Return (x, y) of the center of cell containing provided text 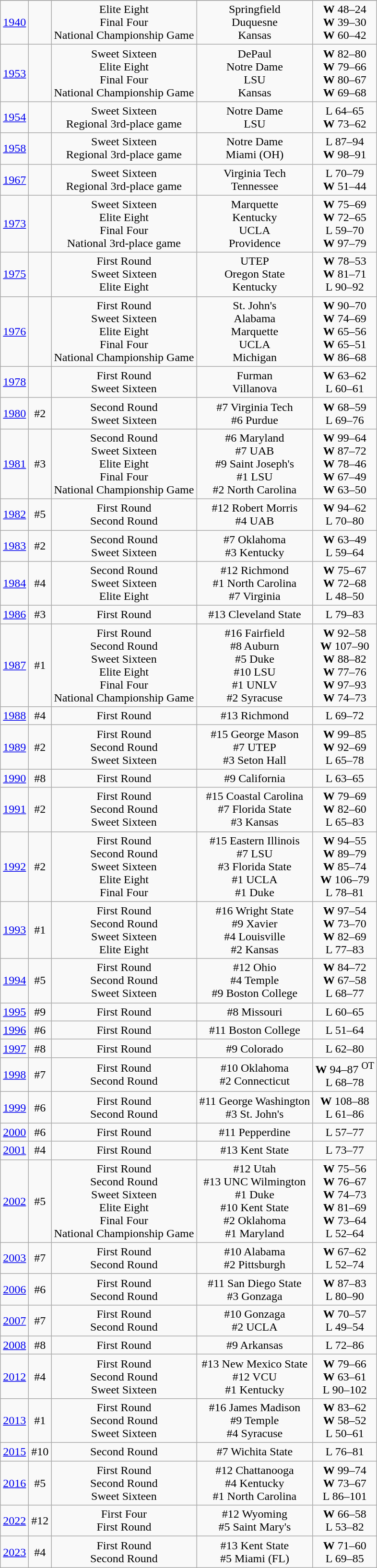
2002 (14, 1201)
2013 (14, 1420)
W 75–56W 76–67W 74–73W 81–69W 73–64L 52–64 (345, 1201)
#13 New Mexico State#12 VCU#1 Kentucky (255, 1376)
1953 (14, 73)
W 71–60 L 69–85 (345, 1552)
W 68–59L 69–76 (345, 413)
W 79–66W 63–61L 90–102 (345, 1376)
L 64–65W 73–62 (345, 117)
Sweet SixteenElite EightFinal FourNational 3rd-place game (124, 223)
1999 (14, 1108)
UTEPOregon StateKentucky (255, 274)
#8 Missouri (255, 1012)
1998 (14, 1075)
#15 Coastal Carolina#7 Florida State#3 Kansas (255, 809)
W 79–69W 82–60L 65–83 (345, 809)
#9 California (255, 778)
1975 (14, 274)
#15 George Mason#7 UTEP#3 Seton Hall (255, 747)
#11 San Diego State#3 Gonzaga (255, 1289)
#16 Fairfield#8 Auburn#5 Duke#10 LSU#1 UNLV#2 Syracuse (255, 666)
#13 Cleveland State (255, 615)
1992 (14, 866)
1990 (14, 778)
1981 (14, 464)
1980 (14, 413)
1997 (14, 1048)
1976 (14, 331)
2006 (14, 1289)
1988 (14, 716)
#10 Gonzaga#2 UCLA (255, 1321)
W 99–85W 92–69L 65–78 (345, 747)
Notre DameMiami (OH) (255, 149)
#9 (40, 1012)
W 82–80W 79–66W 80–67W 69–68 (345, 73)
L 51–64 (345, 1030)
W 87–83L 80–90 (345, 1289)
Sweet SixteenElite EightFinal FourNational Championship Game (124, 73)
#10 (40, 1452)
1989 (14, 747)
First RoundSweet Sixteen (124, 382)
FurmanVillanova (255, 382)
W 83–62W 58–52L 50–61 (345, 1420)
#12 (40, 1521)
Second RoundSweet SixteenElite EightFinal FourNational Championship Game (124, 464)
W 94–55W 89–79W 85–74W 106–79L 78–81 (345, 866)
1954 (14, 117)
1994 (14, 981)
1987 (14, 666)
#7 Wichita State (255, 1452)
Virginia TechTennessee (255, 179)
L 79–83 (345, 615)
#16 Wright State#9 Xavier#4 Louisville#2 Kansas (255, 930)
First RoundSecond RoundSweet SixteenElite EightFinal Four (124, 866)
#11 Pepperdine (255, 1132)
2003 (14, 1258)
W 84–72W 67–58L 68–77 (345, 981)
L 62–80 (345, 1048)
W 67–62L 52–74 (345, 1258)
#13 Richmond (255, 716)
L 70–79W 51–44 (345, 179)
L 63–65 (345, 778)
L 69–72 (345, 716)
First RoundSecond RoundSweet SixteenElite Eight (124, 930)
1986 (14, 615)
#6 Maryland#7 UAB#9 Saint Joseph's#1 LSU#2 North Carolina (255, 464)
#13 Kent State (255, 1150)
W 75–67W 72–68L 48–50 (345, 584)
1993 (14, 930)
1958 (14, 149)
L 73–77 (345, 1150)
W 66–58L 53–82 (345, 1521)
1973 (14, 223)
L 72–86 (345, 1345)
#12 Robert Morris#4 UAB (255, 514)
1995 (14, 1012)
W 48–24W 39–30W 60–42 (345, 23)
Second RoundSweet SixteenElite Eight (124, 584)
W 97–54W 73–70W 82–69L 77–83 (345, 930)
W 92–58W 107–90W 88–82W 77–76W 97–93W 74–73 (345, 666)
#12 Utah#13 UNC Wilmington#1 Duke#10 Kent State#2 Oklahoma#1 Maryland (255, 1201)
2000 (14, 1132)
#16 James Madison#9 Temple#4 Syracuse (255, 1420)
MarquetteKentuckyUCLAProvidence (255, 223)
W 99–64W 87–72W 78–46W 67–49W 63–50 (345, 464)
#11 Boston College (255, 1030)
#10 Alabama#2 Pittsburgh (255, 1258)
#15 Eastern Illinois#7 LSU#3 Florida State#1 UCLA#1 Duke (255, 866)
L 57–77 (345, 1132)
W 70–57L 49–54 (345, 1321)
W 75–69W 72–65L 59–70W 97–79 (345, 223)
2007 (14, 1321)
#13 Kent State#5 Miami (FL) (255, 1552)
First RoundSweet SixteenElite Eight (124, 274)
#12 Wyoming #5 Saint Mary's (255, 1521)
2012 (14, 1376)
L 76–81 (345, 1452)
1978 (14, 382)
W 90–70W 74–69W 65–56W 65–51W 86–68 (345, 331)
#9 Arkansas (255, 1345)
#12 Richmond#1 North Carolina#7 Virginia (255, 584)
SpringfieldDuquesneKansas (255, 23)
W 99–74W 73–67L 86–101 (345, 1483)
#7 Virginia Tech#6 Purdue (255, 413)
1967 (14, 179)
2015 (14, 1452)
1940 (14, 23)
2001 (14, 1150)
2023 (14, 1552)
#12 Chattanooga#4 Kentucky#1 North Carolina (255, 1483)
1982 (14, 514)
W 94–87 OTL 68–78 (345, 1075)
First FourFirst Round (124, 1521)
2022 (14, 1521)
First RoundSweet SixteenElite EightFinal FourNational Championship Game (124, 331)
St. John'sAlabamaMarquetteUCLAMichigan (255, 331)
L 87–94W 98–91 (345, 149)
W 108–88L 61–86 (345, 1108)
Second Round (124, 1452)
Elite EightFinal FourNational Championship Game (124, 23)
Notre DameLSU (255, 117)
W 63–62L 60–61 (345, 382)
W 94–62L 70–80 (345, 514)
#7 Oklahoma#3 Kentucky (255, 546)
DePaulNotre DameLSUKansas (255, 73)
W 63–49L 59–64 (345, 546)
#11 George Washington#3 St. John's (255, 1108)
1996 (14, 1030)
1984 (14, 584)
W 78–53W 81–71L 90–92 (345, 274)
1991 (14, 809)
#9 Colorado (255, 1048)
1983 (14, 546)
#10 Oklahoma#2 Connecticut (255, 1075)
2008 (14, 1345)
#12 Ohio#4 Temple#9 Boston College (255, 981)
2016 (14, 1483)
L 60–65 (345, 1012)
